Find where the given text appears and provide that cell's center as [X, Y] coordinate. 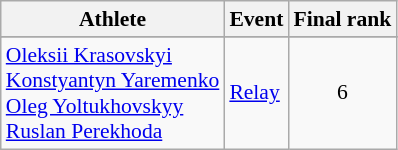
Oleksii KrasovskyiKonstyantyn YaremenkoOleg YoltukhovskyyRuslan Perekhoda [113, 93]
Final rank [342, 19]
Event [256, 19]
Relay [256, 93]
Athlete [113, 19]
6 [342, 93]
